Locate the cell with the specified text and output its (x, y) center coordinate. 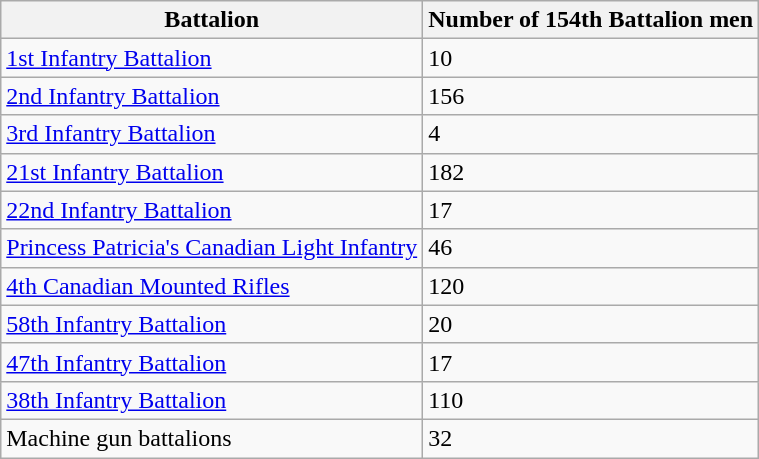
Princess Patricia's Canadian Light Infantry (212, 248)
10 (591, 58)
156 (591, 96)
110 (591, 400)
Number of 154th Battalion men (591, 20)
Machine gun battalions (212, 438)
20 (591, 324)
21st Infantry Battalion (212, 172)
32 (591, 438)
47th Infantry Battalion (212, 362)
2nd Infantry Battalion (212, 96)
4th Canadian Mounted Rifles (212, 286)
46 (591, 248)
58th Infantry Battalion (212, 324)
22nd Infantry Battalion (212, 210)
3rd Infantry Battalion (212, 134)
38th Infantry Battalion (212, 400)
120 (591, 286)
1st Infantry Battalion (212, 58)
4 (591, 134)
182 (591, 172)
Battalion (212, 20)
